Locate the cell with the specified text and output its (X, Y) center coordinate. 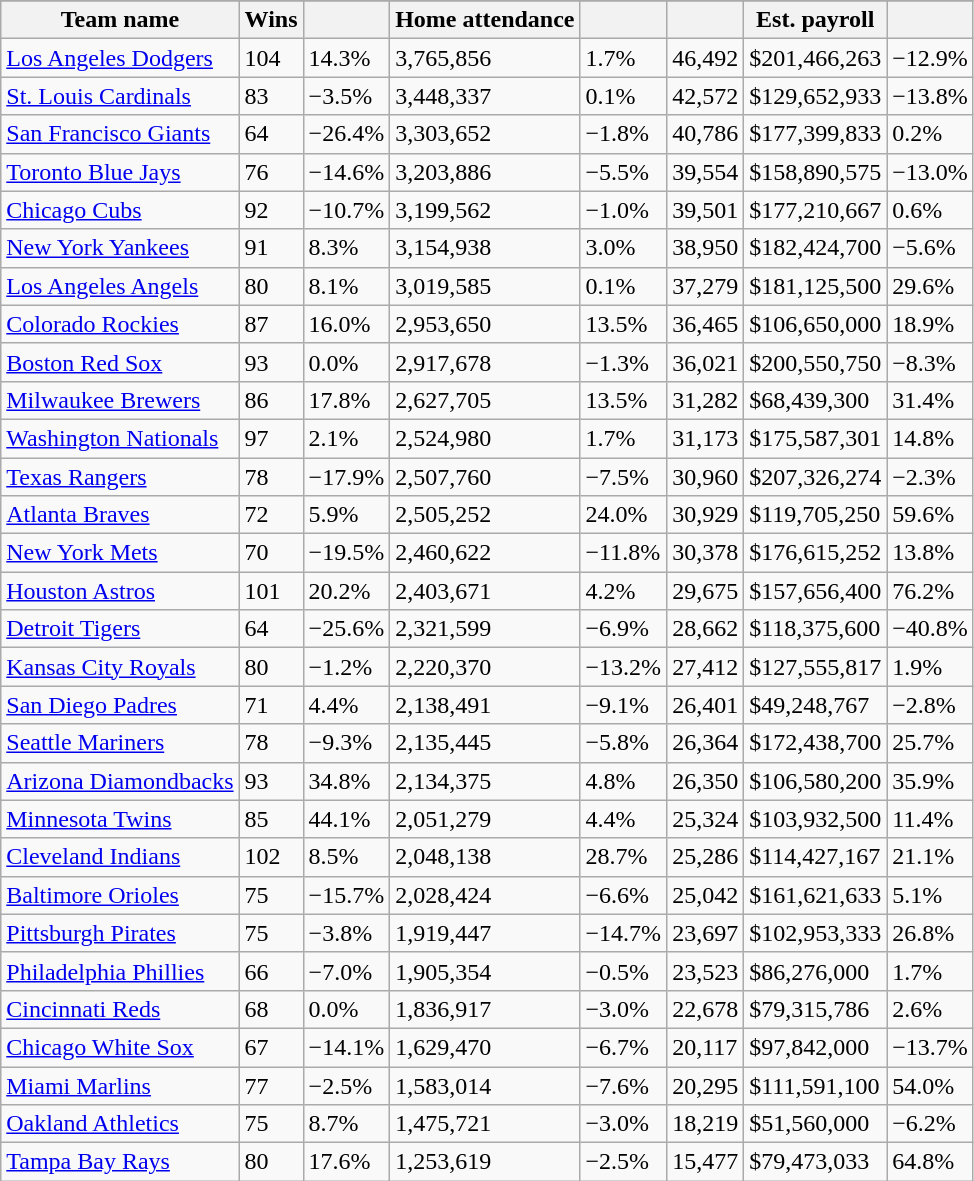
83 (271, 96)
46,492 (706, 58)
86 (271, 400)
31,282 (706, 400)
−1.2% (346, 667)
$129,652,933 (816, 96)
$177,399,833 (816, 134)
26,364 (706, 743)
−7.6% (624, 1085)
8.5% (346, 857)
2,507,760 (485, 477)
−26.4% (346, 134)
39,501 (706, 210)
2,048,138 (485, 857)
2,917,678 (485, 362)
−3.5% (346, 96)
$161,621,633 (816, 895)
$79,473,033 (816, 1162)
Los Angeles Angels (120, 286)
44.1% (346, 819)
2,627,705 (485, 400)
−1.8% (624, 134)
5.1% (930, 895)
2.6% (930, 1009)
17.8% (346, 400)
68 (271, 1009)
Tampa Bay Rays (120, 1162)
2,403,671 (485, 591)
$172,438,700 (816, 743)
85 (271, 819)
Oakland Athletics (120, 1124)
Pittsburgh Pirates (120, 933)
54.0% (930, 1085)
−6.2% (930, 1124)
$51,560,000 (816, 1124)
St. Louis Cardinals (120, 96)
26,350 (706, 781)
91 (271, 248)
2,505,252 (485, 515)
−9.3% (346, 743)
5.9% (346, 515)
−11.8% (624, 553)
28,662 (706, 629)
15,477 (706, 1162)
−5.8% (624, 743)
−0.5% (624, 971)
1,253,619 (485, 1162)
18,219 (706, 1124)
67 (271, 1047)
−3.8% (346, 933)
37,279 (706, 286)
22,678 (706, 1009)
$177,210,667 (816, 210)
−14.7% (624, 933)
0.2% (930, 134)
39,554 (706, 172)
New York Mets (120, 553)
$127,555,817 (816, 667)
17.6% (346, 1162)
Est. payroll (816, 20)
3,199,562 (485, 210)
Atlanta Braves (120, 515)
Chicago Cubs (120, 210)
77 (271, 1085)
Chicago White Sox (120, 1047)
8.3% (346, 248)
102 (271, 857)
38,950 (706, 248)
−5.6% (930, 248)
$200,550,750 (816, 362)
3,765,856 (485, 58)
59.6% (930, 515)
3,303,652 (485, 134)
$97,842,000 (816, 1047)
Wins (271, 20)
Colorado Rockies (120, 324)
1,583,014 (485, 1085)
2,321,599 (485, 629)
$79,315,786 (816, 1009)
$118,375,600 (816, 629)
Detroit Tigers (120, 629)
−19.5% (346, 553)
4.2% (624, 591)
$86,276,000 (816, 971)
−25.6% (346, 629)
−6.9% (624, 629)
−40.8% (930, 629)
29.6% (930, 286)
36,021 (706, 362)
Texas Rangers (120, 477)
0.6% (930, 210)
8.7% (346, 1124)
$201,466,263 (816, 58)
101 (271, 591)
20,295 (706, 1085)
1,905,354 (485, 971)
−14.6% (346, 172)
16.0% (346, 324)
−6.7% (624, 1047)
30,929 (706, 515)
2,028,424 (485, 895)
2,220,370 (485, 667)
$119,705,250 (816, 515)
$68,439,300 (816, 400)
−13.0% (930, 172)
64.8% (930, 1162)
34.8% (346, 781)
−13.2% (624, 667)
13.8% (930, 553)
New York Yankees (120, 248)
20.2% (346, 591)
8.1% (346, 286)
31,173 (706, 438)
25.7% (930, 743)
87 (271, 324)
Philadelphia Phillies (120, 971)
−14.1% (346, 1047)
25,286 (706, 857)
$176,615,252 (816, 553)
$158,890,575 (816, 172)
2,135,445 (485, 743)
2,524,980 (485, 438)
−6.6% (624, 895)
24.0% (624, 515)
20,117 (706, 1047)
76 (271, 172)
Minnesota Twins (120, 819)
36,465 (706, 324)
71 (271, 705)
Houston Astros (120, 591)
97 (271, 438)
Baltimore Orioles (120, 895)
70 (271, 553)
23,697 (706, 933)
31.4% (930, 400)
$175,587,301 (816, 438)
Milwaukee Brewers (120, 400)
2,953,650 (485, 324)
14.8% (930, 438)
Home attendance (485, 20)
−8.3% (930, 362)
−13.8% (930, 96)
2.1% (346, 438)
18.9% (930, 324)
2,134,375 (485, 781)
14.3% (346, 58)
San Diego Padres (120, 705)
$182,424,700 (816, 248)
−1.0% (624, 210)
−13.7% (930, 1047)
40,786 (706, 134)
−2.8% (930, 705)
Cincinnati Reds (120, 1009)
29,675 (706, 591)
26,401 (706, 705)
42,572 (706, 96)
−5.5% (624, 172)
3,203,886 (485, 172)
$157,656,400 (816, 591)
26.8% (930, 933)
1,836,917 (485, 1009)
−17.9% (346, 477)
Toronto Blue Jays (120, 172)
3,154,938 (485, 248)
25,042 (706, 895)
$49,248,767 (816, 705)
28.7% (624, 857)
Boston Red Sox (120, 362)
−15.7% (346, 895)
Kansas City Royals (120, 667)
−1.3% (624, 362)
25,324 (706, 819)
Cleveland Indians (120, 857)
−7.5% (624, 477)
2,460,622 (485, 553)
−7.0% (346, 971)
$111,591,100 (816, 1085)
104 (271, 58)
3,448,337 (485, 96)
Seattle Mariners (120, 743)
1,629,470 (485, 1047)
3,019,585 (485, 286)
San Francisco Giants (120, 134)
−12.9% (930, 58)
1.9% (930, 667)
$106,650,000 (816, 324)
2,138,491 (485, 705)
27,412 (706, 667)
1,919,447 (485, 933)
21.1% (930, 857)
30,378 (706, 553)
92 (271, 210)
1,475,721 (485, 1124)
Arizona Diamondbacks (120, 781)
23,523 (706, 971)
11.4% (930, 819)
Miami Marlins (120, 1085)
$207,326,274 (816, 477)
$106,580,200 (816, 781)
$102,953,333 (816, 933)
$103,932,500 (816, 819)
Team name (120, 20)
−2.3% (930, 477)
35.9% (930, 781)
30,960 (706, 477)
Washington Nationals (120, 438)
$181,125,500 (816, 286)
−10.7% (346, 210)
66 (271, 971)
4.8% (624, 781)
72 (271, 515)
2,051,279 (485, 819)
$114,427,167 (816, 857)
Los Angeles Dodgers (120, 58)
76.2% (930, 591)
−9.1% (624, 705)
3.0% (624, 248)
